Return [x, y] of the center of cell containing provided text 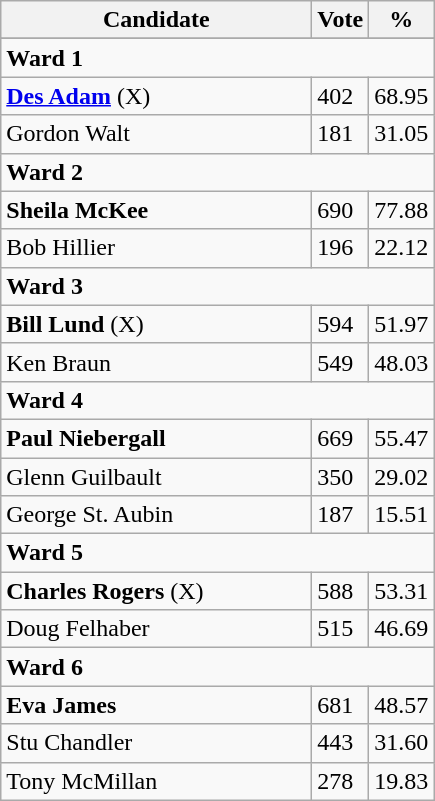
Eva James [156, 705]
Vote [340, 20]
681 [340, 705]
53.31 [402, 591]
77.88 [402, 210]
Tony McMillan [156, 781]
196 [340, 248]
187 [340, 515]
Sheila McKee [156, 210]
443 [340, 743]
Bob Hillier [156, 248]
48.03 [402, 362]
Charles Rogers (X) [156, 591]
Glenn Guilbault [156, 477]
68.95 [402, 96]
Ward 1 [218, 58]
31.60 [402, 743]
29.02 [402, 477]
46.69 [402, 629]
Ward 4 [218, 400]
402 [340, 96]
51.97 [402, 324]
588 [340, 591]
278 [340, 781]
48.57 [402, 705]
Ward 3 [218, 286]
Ward 6 [218, 667]
350 [340, 477]
181 [340, 134]
15.51 [402, 515]
Ward 5 [218, 553]
594 [340, 324]
Gordon Walt [156, 134]
690 [340, 210]
549 [340, 362]
31.05 [402, 134]
Bill Lund (X) [156, 324]
Stu Chandler [156, 743]
515 [340, 629]
Ward 2 [218, 172]
22.12 [402, 248]
Paul Niebergall [156, 438]
Doug Felhaber [156, 629]
55.47 [402, 438]
Ken Braun [156, 362]
Candidate [156, 20]
669 [340, 438]
Des Adam (X) [156, 96]
George St. Aubin [156, 515]
% [402, 20]
19.83 [402, 781]
